From the cell containing the given text, extract its center point as (X, Y) coordinate. 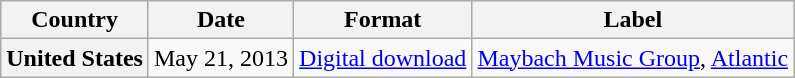
Country (75, 20)
Digital download (383, 58)
Format (383, 20)
United States (75, 58)
May 21, 2013 (220, 58)
Date (220, 20)
Label (633, 20)
Maybach Music Group, Atlantic (633, 58)
